Find where the given text appears and provide that cell's center as (x, y) coordinate. 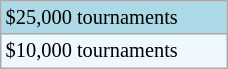
$10,000 tournaments (114, 51)
$25,000 tournaments (114, 17)
